Capture the cell that displays the provided text and extract its (x, y) central coordinate. 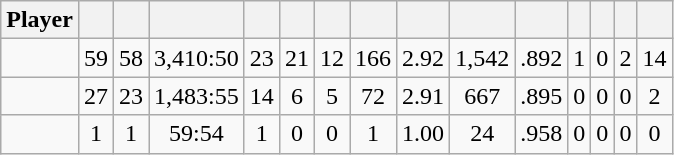
166 (374, 58)
1.00 (424, 134)
59 (96, 58)
1,483:55 (197, 96)
59:54 (197, 134)
5 (332, 96)
667 (482, 96)
2.91 (424, 96)
3,410:50 (197, 58)
27 (96, 96)
2.92 (424, 58)
72 (374, 96)
12 (332, 58)
6 (296, 96)
21 (296, 58)
58 (132, 58)
.892 (542, 58)
.958 (542, 134)
Player (40, 20)
1,542 (482, 58)
.895 (542, 96)
24 (482, 134)
